Return the (X, Y) coordinate for the center point of the cell that contains the specified text.  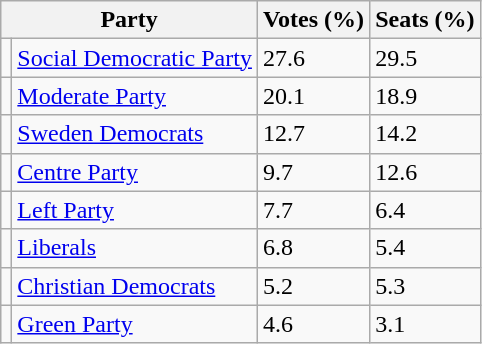
20.1 (313, 96)
5.4 (425, 248)
4.6 (313, 324)
6.8 (313, 248)
6.4 (425, 210)
12.7 (313, 134)
Christian Democrats (135, 286)
18.9 (425, 96)
7.7 (313, 210)
Party (130, 20)
Green Party (135, 324)
3.1 (425, 324)
12.6 (425, 172)
5.3 (425, 286)
27.6 (313, 58)
14.2 (425, 134)
Votes (%) (313, 20)
Seats (%) (425, 20)
Moderate Party (135, 96)
Centre Party (135, 172)
Liberals (135, 248)
5.2 (313, 286)
Left Party (135, 210)
29.5 (425, 58)
Social Democratic Party (135, 58)
Sweden Democrats (135, 134)
9.7 (313, 172)
